Determine the [x, y] coordinate at the center of the cell enclosing the given text.  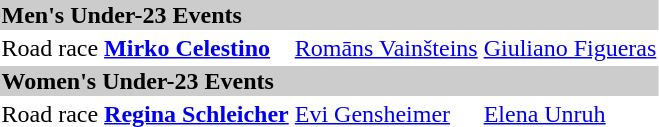
Women's Under-23 Events [329, 81]
Road race [50, 48]
Mirko Celestino [197, 48]
Men's Under-23 Events [329, 15]
Romāns Vainšteins [386, 48]
Giuliano Figueras [570, 48]
